Return the (x, y) coordinate for the center point of the cell that contains the specified text.  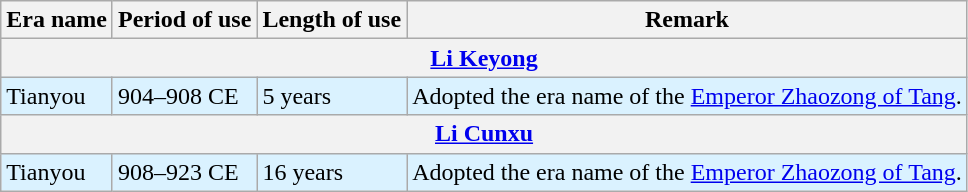
5 years (332, 96)
Length of use (332, 20)
904–908 CE (184, 96)
16 years (332, 172)
Li Keyong (484, 58)
908–923 CE (184, 172)
Li Cunxu (484, 134)
Period of use (184, 20)
Remark (688, 20)
Era name (57, 20)
